Capture the cell that displays the provided text and extract its [x, y] central coordinate. 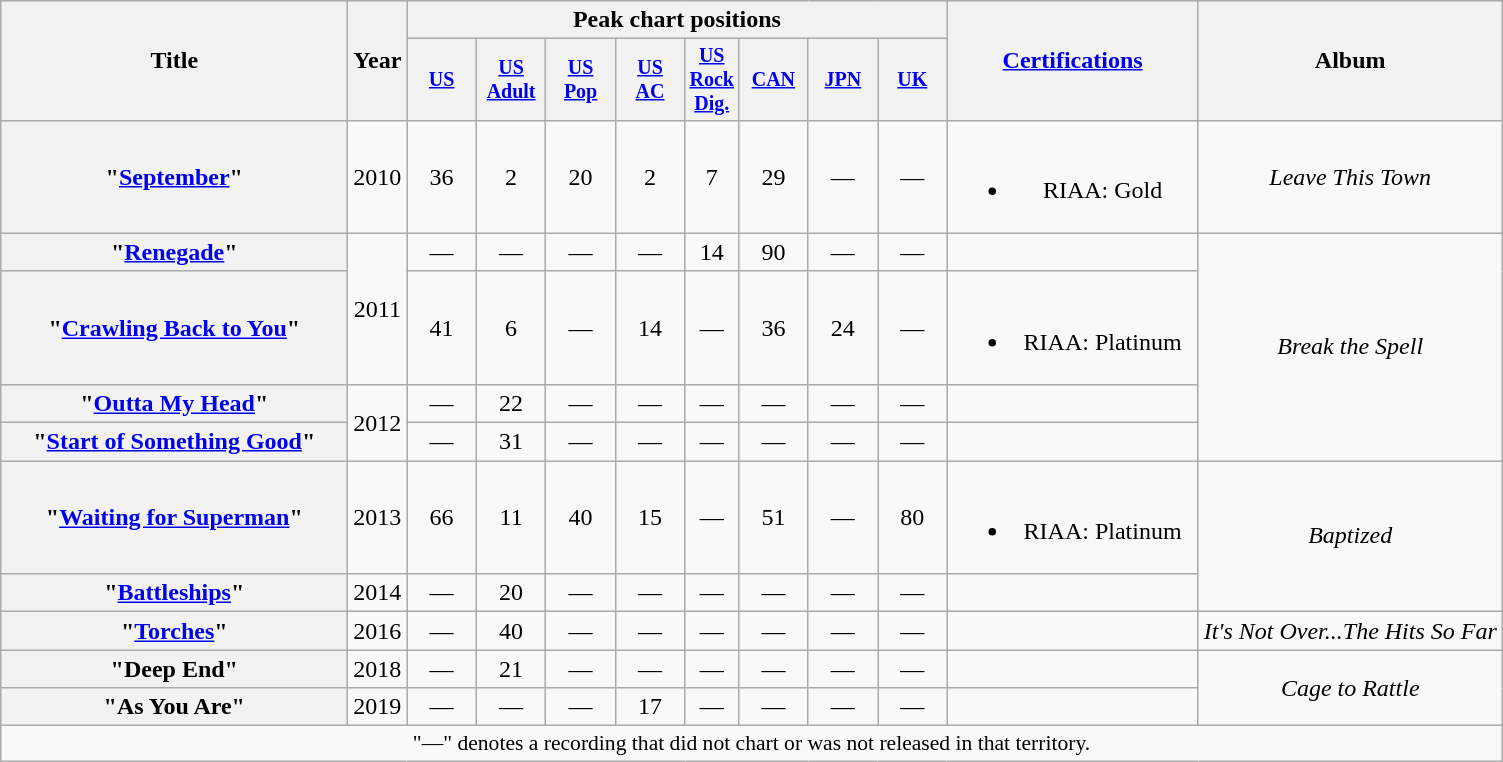
CAN [774, 80]
29 [774, 176]
"Deep End" [174, 669]
22 [510, 403]
Year [378, 61]
2016 [378, 631]
"Crawling Back to You" [174, 328]
UK [912, 80]
7 [712, 176]
"September" [174, 176]
"Outta My Head" [174, 403]
31 [510, 442]
21 [510, 669]
"—" denotes a recording that did not chart or was not released in that territory. [752, 744]
Certifications [1072, 61]
USPop [580, 80]
17 [650, 707]
USRock Dig. [712, 80]
2012 [378, 422]
"Torches" [174, 631]
It's Not Over...The Hits So Far [1350, 631]
51 [774, 518]
JPN [842, 80]
"Battleships" [174, 593]
USAC [650, 80]
RIAA: Gold [1072, 176]
Cage to Rattle [1350, 688]
2011 [378, 308]
11 [510, 518]
"Start of Something Good" [174, 442]
41 [442, 328]
"Renegade" [174, 252]
24 [842, 328]
"Waiting for Superman" [174, 518]
15 [650, 518]
6 [510, 328]
USAdult [510, 80]
2019 [378, 707]
Leave This Town [1350, 176]
2018 [378, 669]
Peak chart positions [677, 20]
80 [912, 518]
Album [1350, 61]
2014 [378, 593]
2010 [378, 176]
Baptized [1350, 536]
Break the Spell [1350, 346]
"As You Are" [174, 707]
2013 [378, 518]
90 [774, 252]
US [442, 80]
66 [442, 518]
Title [174, 61]
